Determine the (x, y) coordinate at the center of the cell enclosing the given text.  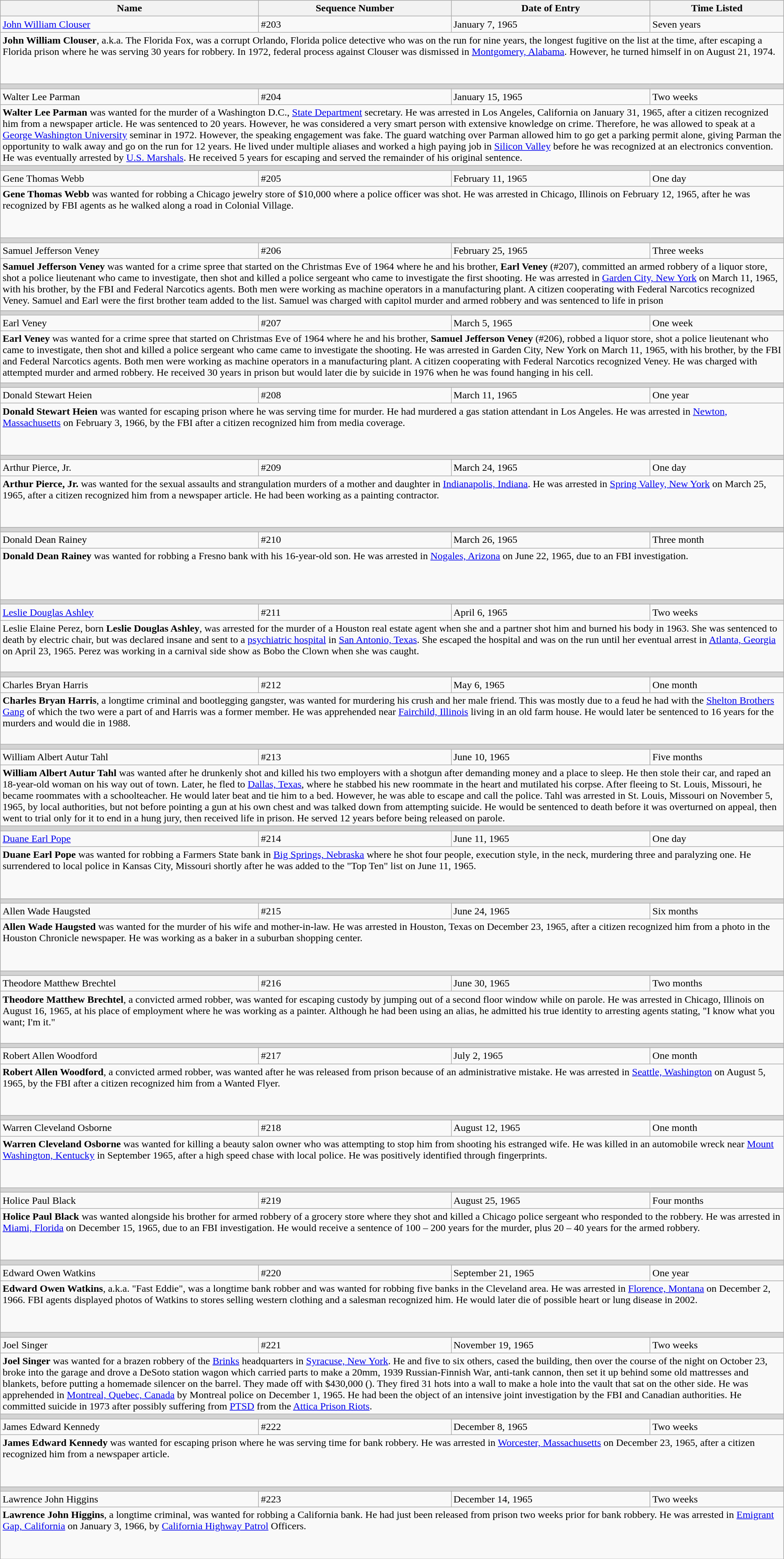
#208 (355, 395)
March 26, 1965 (550, 540)
#209 (355, 467)
September 21, 1965 (550, 1273)
Two months (717, 983)
#214 (355, 839)
Name (130, 8)
March 11, 1965 (550, 395)
November 19, 1965 (550, 1345)
#213 (355, 757)
Charles Bryan Harris (130, 685)
Duane Earl Pope (130, 839)
#218 (355, 1128)
#219 (355, 1200)
June 24, 1965 (550, 911)
March 5, 1965 (550, 323)
#217 (355, 1056)
Holice Paul Black (130, 1200)
February 25, 1965 (550, 250)
Seven years (717, 24)
Three month (717, 540)
Robert Allen Woodford (130, 1056)
#221 (355, 1345)
Four months (717, 1200)
#211 (355, 612)
#222 (355, 1427)
Arthur Pierce, Jr. (130, 467)
January 7, 1965 (550, 24)
May 6, 1965 (550, 685)
February 11, 1965 (550, 178)
July 2, 1965 (550, 1056)
John William Clouser (130, 24)
Donald Dean Rainey (130, 540)
January 15, 1965 (550, 97)
Lawrence John Higgins (130, 1499)
December 8, 1965 (550, 1427)
Sequence Number (355, 8)
December 14, 1965 (550, 1499)
Joel Singer (130, 1345)
Three weeks (717, 250)
William Albert Autur Tahl (130, 757)
One week (717, 323)
#220 (355, 1273)
June 30, 1965 (550, 983)
#212 (355, 685)
#204 (355, 97)
Allen Wade Haugsted (130, 911)
March 24, 1965 (550, 467)
June 10, 1965 (550, 757)
#206 (355, 250)
#216 (355, 983)
#205 (355, 178)
Date of Entry (550, 8)
August 12, 1965 (550, 1128)
Walter Lee Parman (130, 97)
Samuel Jefferson Veney (130, 250)
Leslie Douglas Ashley (130, 612)
Six months (717, 911)
Time Listed (717, 8)
#210 (355, 540)
James Edward Kennedy (130, 1427)
#203 (355, 24)
Edward Owen Watkins (130, 1273)
Warren Cleveland Osborne (130, 1128)
Earl Veney (130, 323)
August 25, 1965 (550, 1200)
#207 (355, 323)
#223 (355, 1499)
April 6, 1965 (550, 612)
Gene Thomas Webb (130, 178)
June 11, 1965 (550, 839)
Donald Stewart Heien (130, 395)
Five months (717, 757)
Theodore Matthew Brechtel (130, 983)
#215 (355, 911)
